Find where the given text appears and provide that cell's center as (x, y) coordinate. 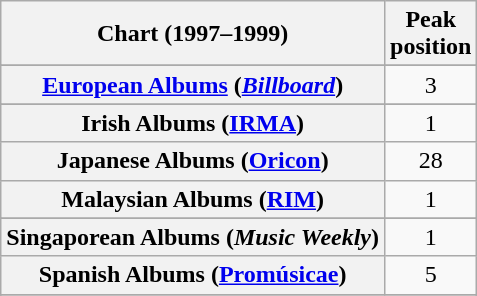
Peakposition (431, 34)
3 (431, 85)
European Albums (Billboard) (193, 85)
28 (431, 161)
5 (431, 275)
Japanese Albums (Oricon) (193, 161)
Malaysian Albums (RIM) (193, 199)
Irish Albums (IRMA) (193, 123)
Chart (1997–1999) (193, 34)
Spanish Albums (Promúsicae) (193, 275)
Singaporean Albums (Music Weekly) (193, 237)
